Determine the (x, y) coordinate at the center of the cell enclosing the given text.  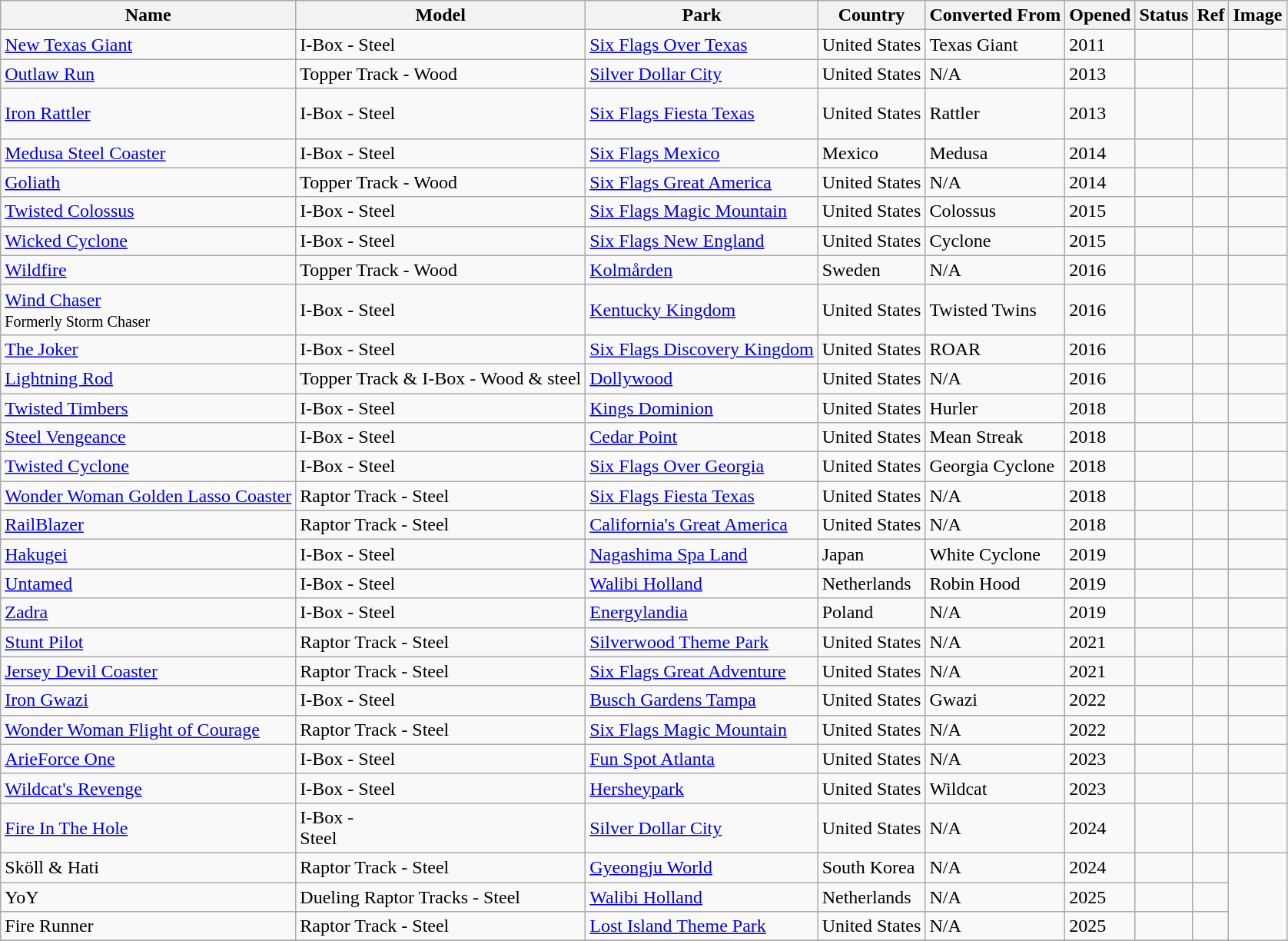
Lost Island Theme Park (702, 926)
Status (1164, 15)
Wind Chaser Formerly Storm Chaser (148, 309)
Mean Streak (995, 437)
YoY (148, 897)
Wildfire (148, 270)
The Joker (148, 349)
Cyclone (995, 241)
Fire In The Hole (148, 827)
Wonder Woman Flight of Courage (148, 730)
Twisted Cyclone (148, 467)
Goliath (148, 182)
Six Flags New England (702, 241)
Mexico (871, 153)
Poland (871, 613)
Converted From (995, 15)
Twisted Twins (995, 309)
Cedar Point (702, 437)
Medusa (995, 153)
Dollywood (702, 378)
Sweden (871, 270)
Stunt Pilot (148, 642)
Japan (871, 554)
Six Flags Discovery Kingdom (702, 349)
Iron Rattler (148, 114)
Silverwood Theme Park (702, 642)
Texas Giant (995, 45)
Hakugei (148, 554)
Hersheypark (702, 788)
Untamed (148, 584)
Busch Gardens Tampa (702, 700)
Wildcat (995, 788)
Energylandia (702, 613)
ROAR (995, 349)
Topper Track & I-Box - Wood & steel (441, 378)
Six Flags Over Georgia (702, 467)
Ref (1211, 15)
Hurler (995, 408)
Wicked Cyclone (148, 241)
New Texas Giant (148, 45)
Gyeongju World (702, 867)
Fire Runner (148, 926)
Country (871, 15)
Name (148, 15)
Colossus (995, 211)
Image (1257, 15)
Six Flags Great Adventure (702, 671)
Medusa Steel Coaster (148, 153)
RailBlazer (148, 525)
Jersey Devil Coaster (148, 671)
Gwazi (995, 700)
South Korea (871, 867)
Six Flags Mexico (702, 153)
Six Flags Great America (702, 182)
Twisted Colossus (148, 211)
Twisted Timbers (148, 408)
ArieForce One (148, 759)
Wildcat's Revenge (148, 788)
Kentucky Kingdom (702, 309)
Six Flags Over Texas (702, 45)
Steel Vengeance (148, 437)
Fun Spot Atlanta (702, 759)
Rattler (995, 114)
2011 (1100, 45)
Zadra (148, 613)
Iron Gwazi (148, 700)
Wonder Woman Golden Lasso Coaster (148, 496)
Outlaw Run (148, 74)
Nagashima Spa Land (702, 554)
Dueling Raptor Tracks - Steel (441, 897)
Lightning Rod (148, 378)
Robin Hood (995, 584)
Kolmården (702, 270)
Sköll & Hati (148, 867)
Opened (1100, 15)
Park (702, 15)
Model (441, 15)
Georgia Cyclone (995, 467)
I-Box -Steel (441, 827)
Kings Dominion (702, 408)
White Cyclone (995, 554)
California's Great America (702, 525)
